Locate the cell with the specified text and output its [x, y] center coordinate. 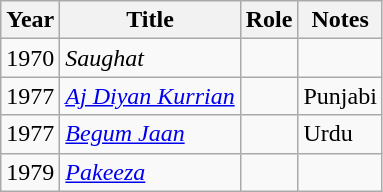
Aj Diyan Kurrian [150, 96]
Punjabi [340, 96]
1970 [30, 58]
Urdu [340, 134]
Begum Jaan [150, 134]
Saughat [150, 58]
1979 [30, 172]
Role [269, 20]
Year [30, 20]
Pakeeza [150, 172]
Notes [340, 20]
Title [150, 20]
